Search for the cell housing the specified text and yield its [x, y] center coordinate. 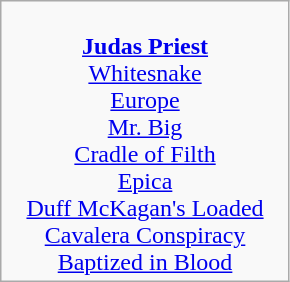
Judas Priest Whitesnake Europe Mr. Big Cradle of Filth Epica Duff McKagan's Loaded Cavalera Conspiracy Baptized in Blood [146, 142]
